Capture the cell that displays the provided text and extract its [X, Y] central coordinate. 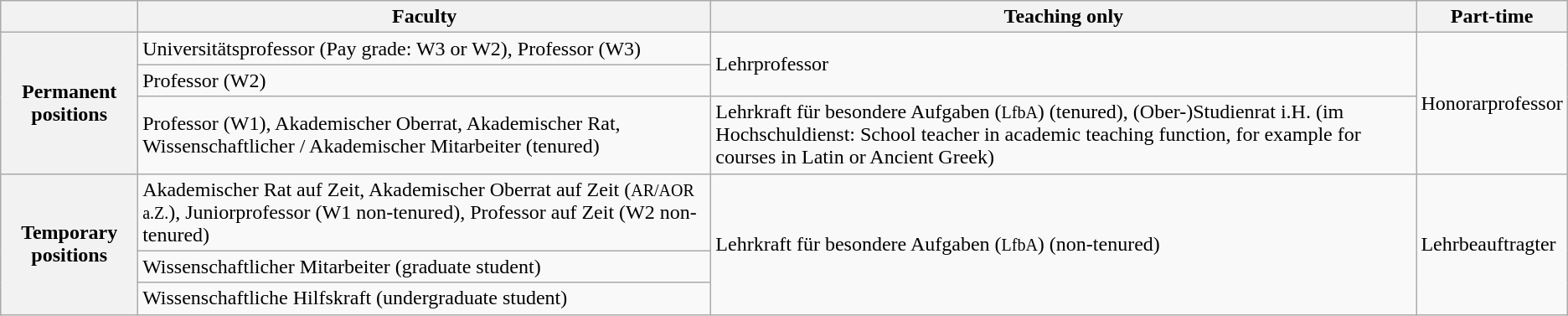
Professor (W1), Akademischer Oberrat, Akademischer Rat, Wissenschaftlicher / Akademischer Mitarbeiter (tenured) [425, 135]
Lehrkraft für besondere Aufgaben (LfbA) (non-tenured) [1064, 244]
Part-time [1492, 17]
Wissenschaftlicher Mitarbeiter (graduate student) [425, 267]
Professor (W2) [425, 80]
Faculty [425, 17]
Honorarprofessor [1492, 103]
Lehrbeauftragter [1492, 244]
Akademischer Rat auf Zeit, Akademischer Oberrat auf Zeit (AR/AOR a.Z.), Juniorprofessor (W1 non-tenured), Professor auf Zeit (W2 non-tenured) [425, 212]
Permanent positions [70, 103]
Wissenschaftliche Hilfskraft (undergraduate student) [425, 298]
Teaching only [1064, 17]
Lehrprofessor [1064, 65]
Universitätsprofessor (Pay grade: W3 or W2), Professor (W3) [425, 49]
Temporary positions [70, 244]
